For the text-containing cell, return its midpoint in (x, y) coordinate format. 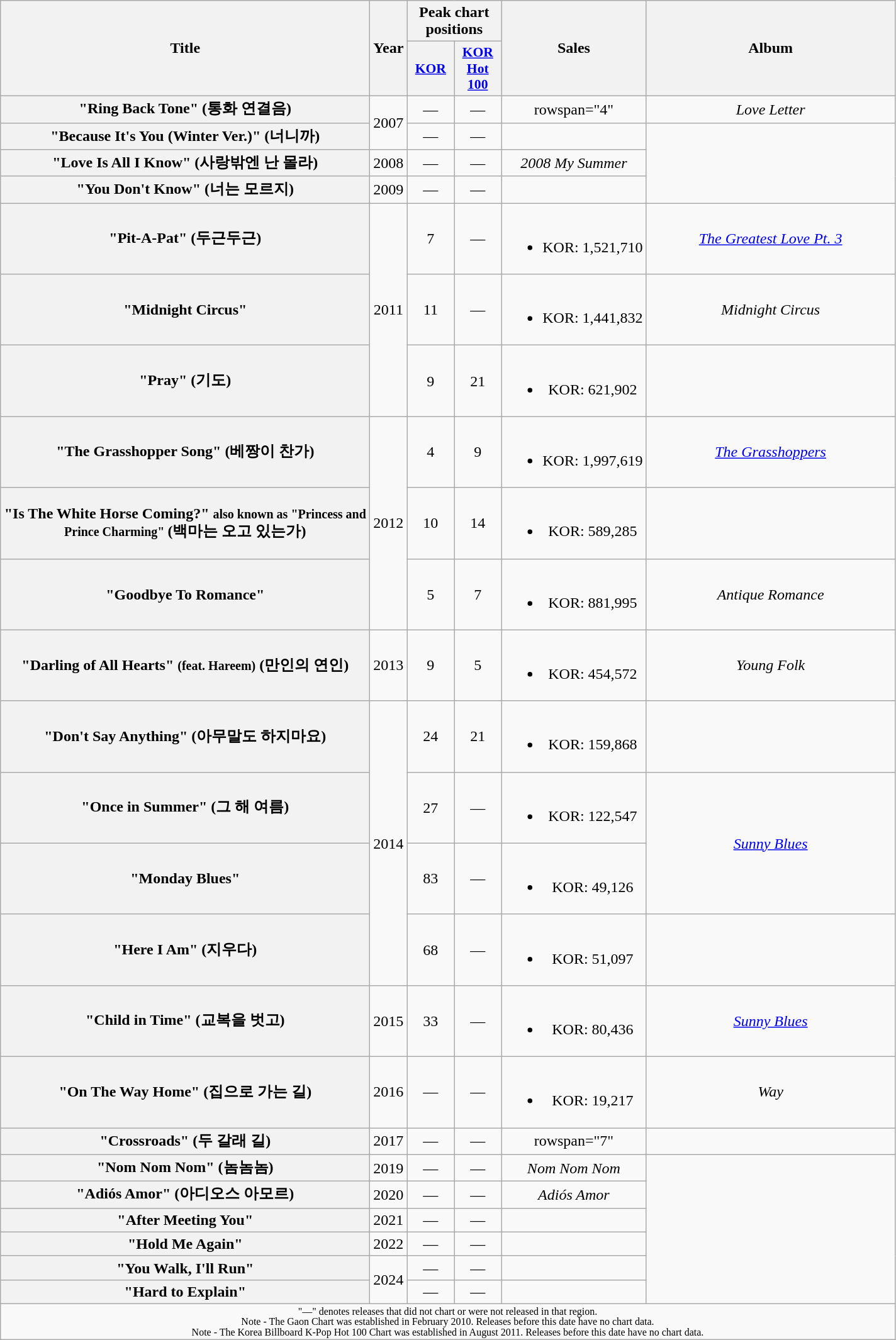
2009 (389, 190)
2022 (389, 1244)
The Grasshoppers (770, 452)
83 (430, 878)
KOR: 1,521,710 (574, 239)
"Don't Say Anything" (아무말도 하지마요) (185, 736)
Nom Nom Nom (574, 1168)
2019 (389, 1168)
"You Don't Know" (너는 모르지) (185, 190)
24 (430, 736)
2012 (389, 523)
"Pit-A-Pat" (두근두근) (185, 239)
"Is The White Horse Coming?" also known as "Princess and Prince Charming" (백마는 오고 있는가) (185, 523)
"Crossroads" (두 갈래 길) (185, 1141)
11 (430, 310)
"Midnight Circus" (185, 310)
4 (430, 452)
KOR: 49,126 (574, 878)
"Darling of All Hearts" (feat. Hareem) (만인의 연인) (185, 666)
"Pray" (기도) (185, 381)
KOR: 122,547 (574, 808)
"On The Way Home" (집으로 가는 길) (185, 1092)
2008 (389, 164)
Peak chart positions (454, 21)
The Greatest Love Pt. 3 (770, 239)
"Once in Summer" (그 해 여름) (185, 808)
Year (389, 48)
Midnight Circus (770, 310)
"You Walk, I'll Run" (185, 1268)
Antique Romance (770, 594)
68 (430, 950)
33 (430, 1020)
Adiós Amor (574, 1195)
KOR: 1,441,832 (574, 310)
"Ring Back Tone" (통화 연결음) (185, 109)
KOR: 159,868 (574, 736)
KOR: 51,097 (574, 950)
27 (430, 808)
"The Grasshopper Song" (베짱이 찬가) (185, 452)
Young Folk (770, 666)
2016 (389, 1092)
KORHot 100 (478, 69)
KOR: 589,285 (574, 523)
"Monday Blues" (185, 878)
2015 (389, 1020)
"Love Is All I Know" (사랑밖엔 난 몰라) (185, 164)
Love Letter (770, 109)
KOR: 1,997,619 (574, 452)
"Child in Time" (교복을 벗고) (185, 1020)
KOR: 454,572 (574, 666)
2007 (389, 122)
Title (185, 48)
"Because It's You (Winter Ver.)" (너니까) (185, 136)
2013 (389, 666)
"Goodbye To Romance" (185, 594)
KOR (430, 69)
Way (770, 1092)
2014 (389, 843)
2011 (389, 310)
"Here I Am" (지우다) (185, 950)
2021 (389, 1220)
14 (478, 523)
KOR: 19,217 (574, 1092)
"After Meeting You" (185, 1220)
Sales (574, 48)
rowspan="4" (574, 109)
rowspan="7" (574, 1141)
"Nom Nom Nom" (놈놈놈) (185, 1168)
2008 My Summer (574, 164)
KOR: 621,902 (574, 381)
2024 (389, 1280)
"Adiós Amor" (아디오스 아모르) (185, 1195)
KOR: 80,436 (574, 1020)
10 (430, 523)
Album (770, 48)
KOR: 881,995 (574, 594)
2017 (389, 1141)
"Hold Me Again" (185, 1244)
"Hard to Explain" (185, 1292)
2020 (389, 1195)
